Scan for the cell matching the given text and deliver its [X, Y] coordinate at center. 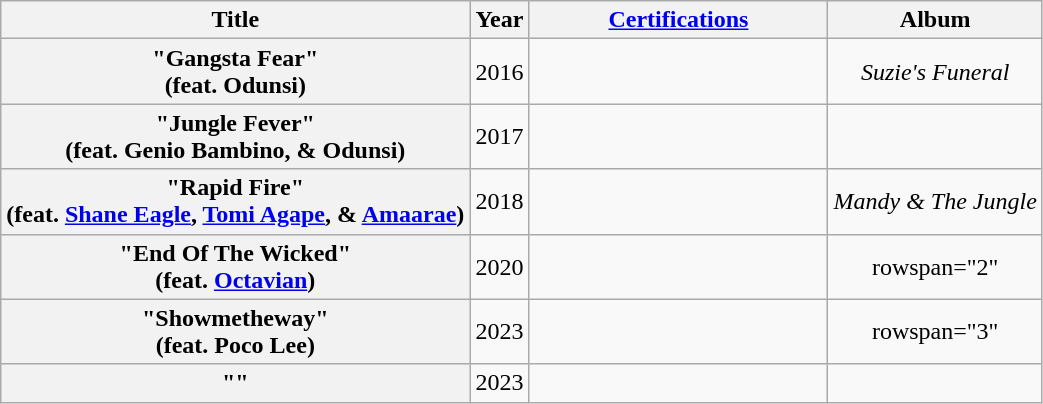
2020 [500, 266]
rowspan="2" [935, 266]
Suzie's Funeral [935, 72]
"Gangsta Fear"(feat. Odunsi) [236, 72]
"Rapid Fire"(feat. Shane Eagle, Tomi Agape, & Amaarae) [236, 202]
Title [236, 20]
"Jungle Fever"(feat. Genio Bambino, & Odunsi) [236, 136]
Mandy & The Jungle [935, 202]
"End Of The Wicked"(feat. Octavian) [236, 266]
Certifications [678, 20]
2016 [500, 72]
rowspan="3" [935, 332]
"" [236, 383]
Album [935, 20]
2018 [500, 202]
Year [500, 20]
2017 [500, 136]
"Showmetheway"(feat. Poco Lee) [236, 332]
